Return (X, Y) of the center of cell containing provided text 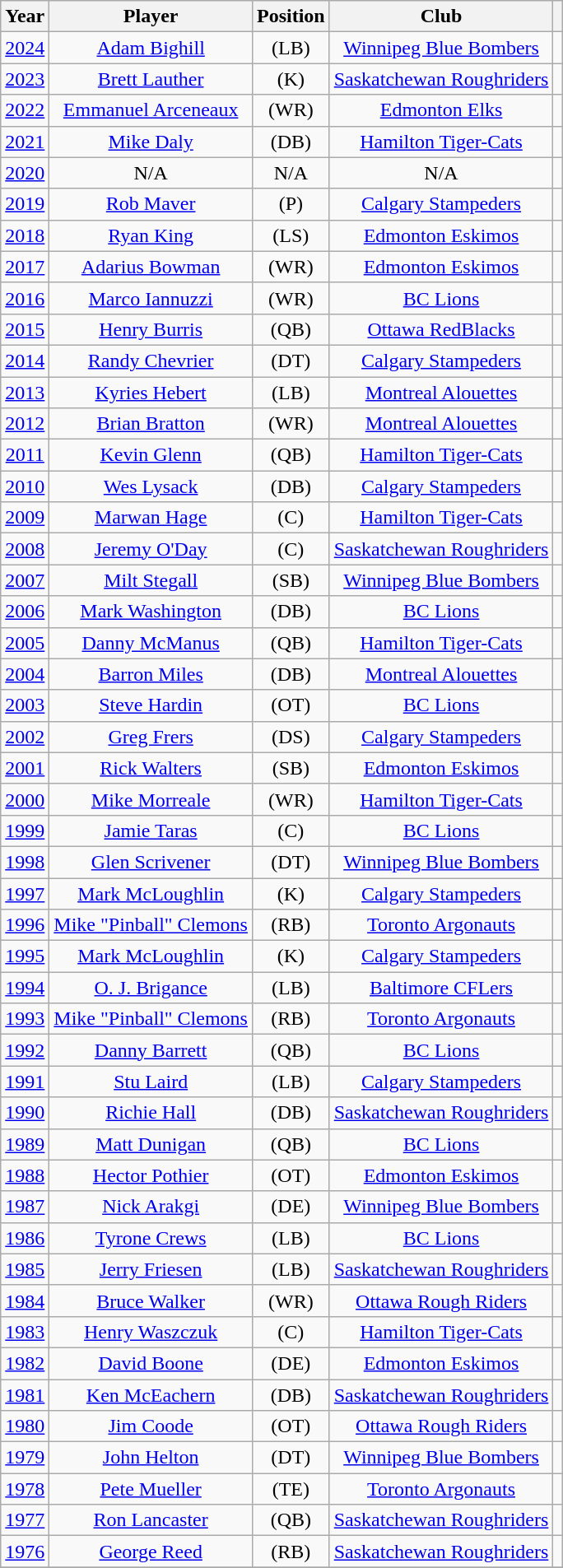
2000 (25, 799)
Nick Arakgi (151, 1207)
2016 (25, 298)
1976 (25, 1552)
Randy Chevrier (151, 361)
2001 (25, 768)
John Helton (151, 1458)
Hector Pothier (151, 1175)
Marco Iannuzzi (151, 298)
Player (151, 16)
2024 (25, 48)
2019 (25, 204)
Wes Lysack (151, 486)
Pete Mueller (151, 1489)
Rob Maver (151, 204)
1977 (25, 1520)
1979 (25, 1458)
(LS) (291, 235)
Marwan Hage (151, 518)
2015 (25, 329)
Mike Morreale (151, 799)
Ryan King (151, 235)
Danny Barrett (151, 1050)
Bruce Walker (151, 1300)
Mike Daly (151, 142)
Brian Bratton (151, 424)
2017 (25, 267)
Henry Waszczuk (151, 1332)
Henry Burris (151, 329)
2023 (25, 79)
2020 (25, 173)
1994 (25, 988)
Ottawa RedBlacks (441, 329)
1990 (25, 1113)
(TE) (291, 1489)
2014 (25, 361)
2021 (25, 142)
2007 (25, 580)
Jeremy O'Day (151, 549)
Mark Washington (151, 612)
2006 (25, 612)
Stu Laird (151, 1082)
2018 (25, 235)
O. J. Brigance (151, 988)
Barron Miles (151, 674)
Danny McManus (151, 643)
2022 (25, 110)
1985 (25, 1269)
1993 (25, 1019)
Rick Walters (151, 768)
1991 (25, 1082)
Steve Hardin (151, 705)
1983 (25, 1332)
Kyries Hebert (151, 393)
2005 (25, 643)
1989 (25, 1144)
2008 (25, 549)
1982 (25, 1363)
1980 (25, 1426)
Ron Lancaster (151, 1520)
2012 (25, 424)
David Boone (151, 1363)
Greg Frers (151, 737)
1992 (25, 1050)
1984 (25, 1300)
1997 (25, 893)
2003 (25, 705)
2002 (25, 737)
1995 (25, 956)
George Reed (151, 1552)
Edmonton Elks (441, 110)
1996 (25, 925)
Tyrone Crews (151, 1238)
Brett Lauther (151, 79)
Adarius Bowman (151, 267)
Jim Coode (151, 1426)
Ken McEachern (151, 1395)
1999 (25, 831)
Adam Bighill (151, 48)
1978 (25, 1489)
(P) (291, 204)
Richie Hall (151, 1113)
1987 (25, 1207)
1986 (25, 1238)
1998 (25, 862)
Baltimore CFLers (441, 988)
2004 (25, 674)
Club (441, 16)
(DS) (291, 737)
Position (291, 16)
Year (25, 16)
Kevin Glenn (151, 455)
1981 (25, 1395)
2010 (25, 486)
Emmanuel Arceneaux (151, 110)
2013 (25, 393)
Jamie Taras (151, 831)
Matt Dunigan (151, 1144)
1988 (25, 1175)
Jerry Friesen (151, 1269)
2011 (25, 455)
Glen Scrivener (151, 862)
Milt Stegall (151, 580)
2009 (25, 518)
